Return the [X, Y] coordinate for the center point of the cell that contains the specified text.  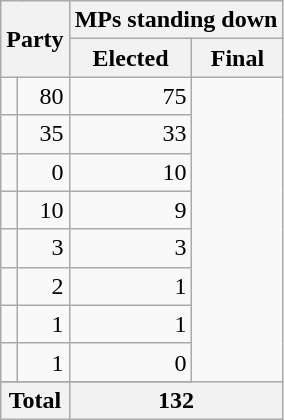
MPs standing down [176, 20]
35 [43, 134]
9 [130, 210]
132 [176, 400]
Total [35, 400]
80 [43, 96]
75 [130, 96]
Party [35, 39]
2 [43, 286]
33 [130, 134]
Elected [130, 58]
Final [238, 58]
